Determine the (x, y) coordinate at the center of the cell enclosing the given text.  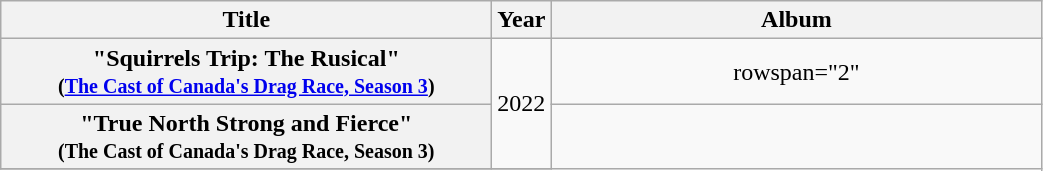
"Squirrels Trip: The Rusical"(The Cast of Canada's Drag Race, Season 3) (246, 72)
Album (796, 20)
"True North Strong and Fierce"(The Cast of Canada's Drag Race, Season 3) (246, 136)
rowspan="2" (796, 72)
Title (246, 20)
2022 (522, 104)
Year (522, 20)
